Detect which cell encompasses the target text, then output its [x, y] center coordinate. 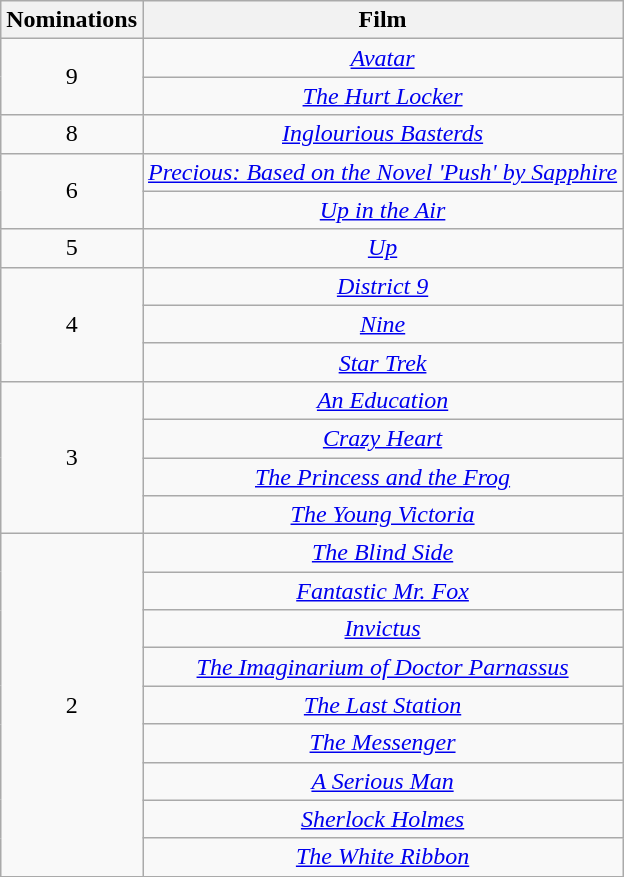
The Last Station [382, 705]
The Hurt Locker [382, 96]
Nominations [72, 20]
Up [382, 248]
Avatar [382, 58]
4 [72, 324]
3 [72, 457]
Precious: Based on the Novel 'Push' by Sapphire [382, 172]
The Princess and the Frog [382, 477]
Fantastic Mr. Fox [382, 591]
Up in the Air [382, 210]
9 [72, 77]
An Education [382, 400]
Nine [382, 324]
The White Ribbon [382, 857]
Sherlock Holmes [382, 819]
District 9 [382, 286]
The Messenger [382, 743]
Inglourious Basterds [382, 134]
The Blind Side [382, 553]
A Serious Man [382, 781]
The Imaginarium of Doctor Parnassus [382, 667]
5 [72, 248]
Crazy Heart [382, 438]
Invictus [382, 629]
The Young Victoria [382, 515]
Star Trek [382, 362]
Film [382, 20]
2 [72, 706]
6 [72, 191]
8 [72, 134]
